Extract the (X, Y) coordinate from the center of the cell holding the provided text.  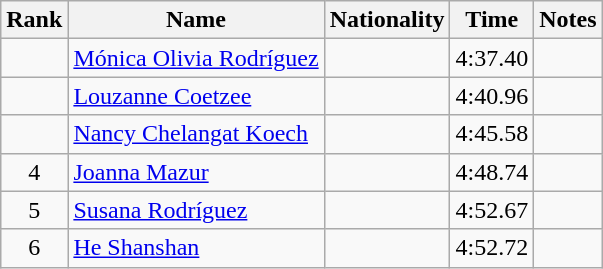
Nationality (387, 20)
Nancy Chelangat Koech (196, 134)
Joanna Mazur (196, 172)
4:52.67 (492, 210)
4:40.96 (492, 96)
4:45.58 (492, 134)
Notes (568, 20)
4:37.40 (492, 58)
4:52.72 (492, 248)
Louzanne Coetzee (196, 96)
4:48.74 (492, 172)
Rank (34, 20)
He Shanshan (196, 248)
5 (34, 210)
Susana Rodríguez (196, 210)
4 (34, 172)
6 (34, 248)
Name (196, 20)
Time (492, 20)
Mónica Olivia Rodríguez (196, 58)
